Return (X, Y) of the center of cell containing provided text 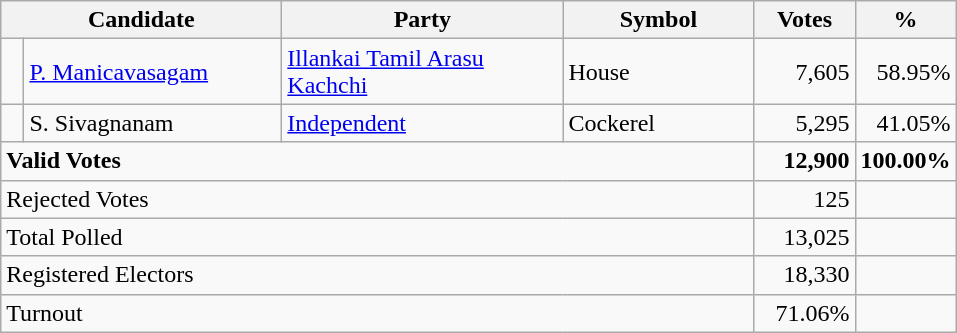
House (658, 72)
Valid Votes (378, 161)
7,605 (804, 72)
Party (422, 20)
100.00% (906, 161)
5,295 (804, 123)
Illankai Tamil Arasu Kachchi (422, 72)
Independent (422, 123)
Registered Electors (378, 275)
P. Manicavasagam (153, 72)
% (906, 20)
71.06% (804, 313)
Total Polled (378, 237)
18,330 (804, 275)
125 (804, 199)
Turnout (378, 313)
Votes (804, 20)
Rejected Votes (378, 199)
13,025 (804, 237)
58.95% (906, 72)
12,900 (804, 161)
41.05% (906, 123)
Candidate (142, 20)
Symbol (658, 20)
S. Sivagnanam (153, 123)
Cockerel (658, 123)
